Search for the cell housing the specified text and yield its (X, Y) center coordinate. 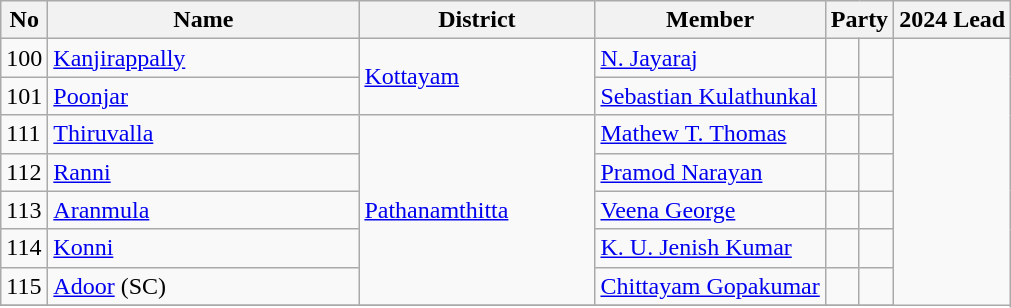
Pramod Narayan (710, 172)
113 (24, 210)
115 (24, 286)
K. U. Jenish Kumar (710, 248)
District (477, 20)
114 (24, 248)
N. Jayaraj (710, 58)
Thiruvalla (204, 134)
Konni (204, 248)
Ranni (204, 172)
111 (24, 134)
Veena George (710, 210)
100 (24, 58)
Adoor (SC) (204, 286)
Aranmula (204, 210)
Kottayam (477, 77)
101 (24, 96)
Sebastian Kulathunkal (710, 96)
Kanjirappally (204, 58)
Member (710, 20)
Party (859, 20)
Pathanamthitta (477, 210)
2024 Lead (952, 20)
Chittayam Gopakumar (710, 286)
Poonjar (204, 96)
Name (204, 20)
112 (24, 172)
Mathew T. Thomas (710, 134)
No (24, 20)
